Identify which cell holds the provided text, then report its [X, Y] central coordinate. 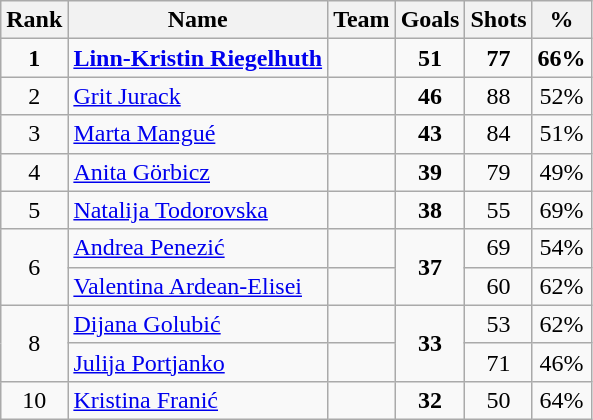
Natalija Todorovska [198, 210]
Andrea Penezić [198, 248]
43 [430, 134]
% [562, 20]
54% [562, 248]
51% [562, 134]
69 [498, 248]
39 [430, 172]
50 [498, 400]
Name [198, 20]
60 [498, 286]
38 [430, 210]
Shots [498, 20]
Grit Jurack [198, 96]
8 [34, 343]
84 [498, 134]
Rank [34, 20]
2 [34, 96]
Valentina Ardean-Elisei [198, 286]
53 [498, 324]
3 [34, 134]
Anita Görbicz [198, 172]
64% [562, 400]
33 [430, 343]
Dijana Golubić [198, 324]
32 [430, 400]
88 [498, 96]
46% [562, 362]
51 [430, 58]
66% [562, 58]
77 [498, 58]
Linn-Kristin Riegelhuth [198, 58]
79 [498, 172]
52% [562, 96]
71 [498, 362]
10 [34, 400]
4 [34, 172]
Team [362, 20]
Goals [430, 20]
37 [430, 267]
Kristina Franić [198, 400]
1 [34, 58]
69% [562, 210]
6 [34, 267]
49% [562, 172]
55 [498, 210]
46 [430, 96]
Julija Portjanko [198, 362]
Marta Mangué [198, 134]
5 [34, 210]
